From the cell containing the given text, extract its center point as (x, y) coordinate. 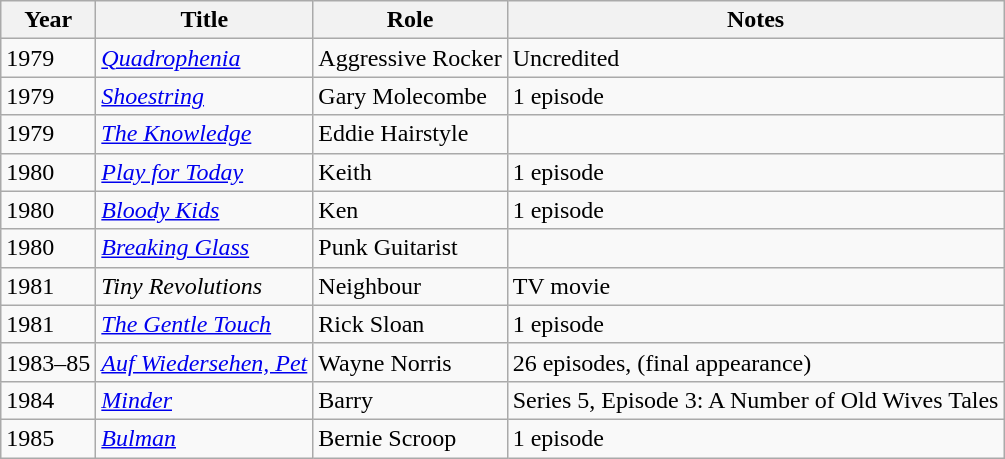
Wayne Norris (410, 362)
The Gentle Touch (204, 324)
Breaking Glass (204, 248)
Aggressive Rocker (410, 58)
Year (48, 20)
Quadrophenia (204, 58)
Barry (410, 400)
Punk Guitarist (410, 248)
Bulman (204, 438)
Tiny Revolutions (204, 286)
Bloody Kids (204, 210)
Role (410, 20)
Keith (410, 172)
TV movie (756, 286)
Eddie Hairstyle (410, 134)
Series 5, Episode 3: A Number of Old Wives Tales (756, 400)
Bernie Scroop (410, 438)
Shoestring (204, 96)
Notes (756, 20)
Neighbour (410, 286)
1984 (48, 400)
26 episodes, (final appearance) (756, 362)
1983–85 (48, 362)
Play for Today (204, 172)
The Knowledge (204, 134)
Rick Sloan (410, 324)
Minder (204, 400)
Ken (410, 210)
Auf Wiedersehen, Pet (204, 362)
Title (204, 20)
Uncredited (756, 58)
Gary Molecombe (410, 96)
1985 (48, 438)
